Return the (x, y) coordinate for the center point of the cell that contains the specified text.  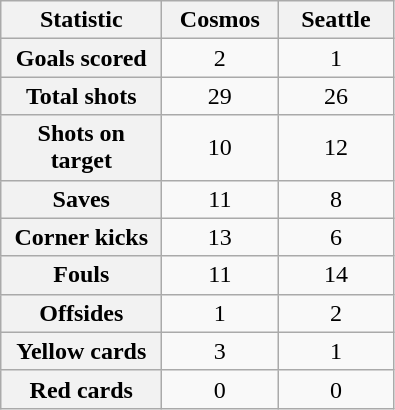
Cosmos (220, 20)
29 (220, 96)
12 (336, 148)
6 (336, 237)
Total shots (82, 96)
Yellow cards (82, 351)
8 (336, 199)
14 (336, 275)
Red cards (82, 389)
Goals scored (82, 58)
26 (336, 96)
Statistic (82, 20)
Saves (82, 199)
3 (220, 351)
Shots on target (82, 148)
10 (220, 148)
13 (220, 237)
Fouls (82, 275)
Corner kicks (82, 237)
Offsides (82, 313)
Seattle (336, 20)
